Determine the (X, Y) coordinate at the center of the cell enclosing the given text.  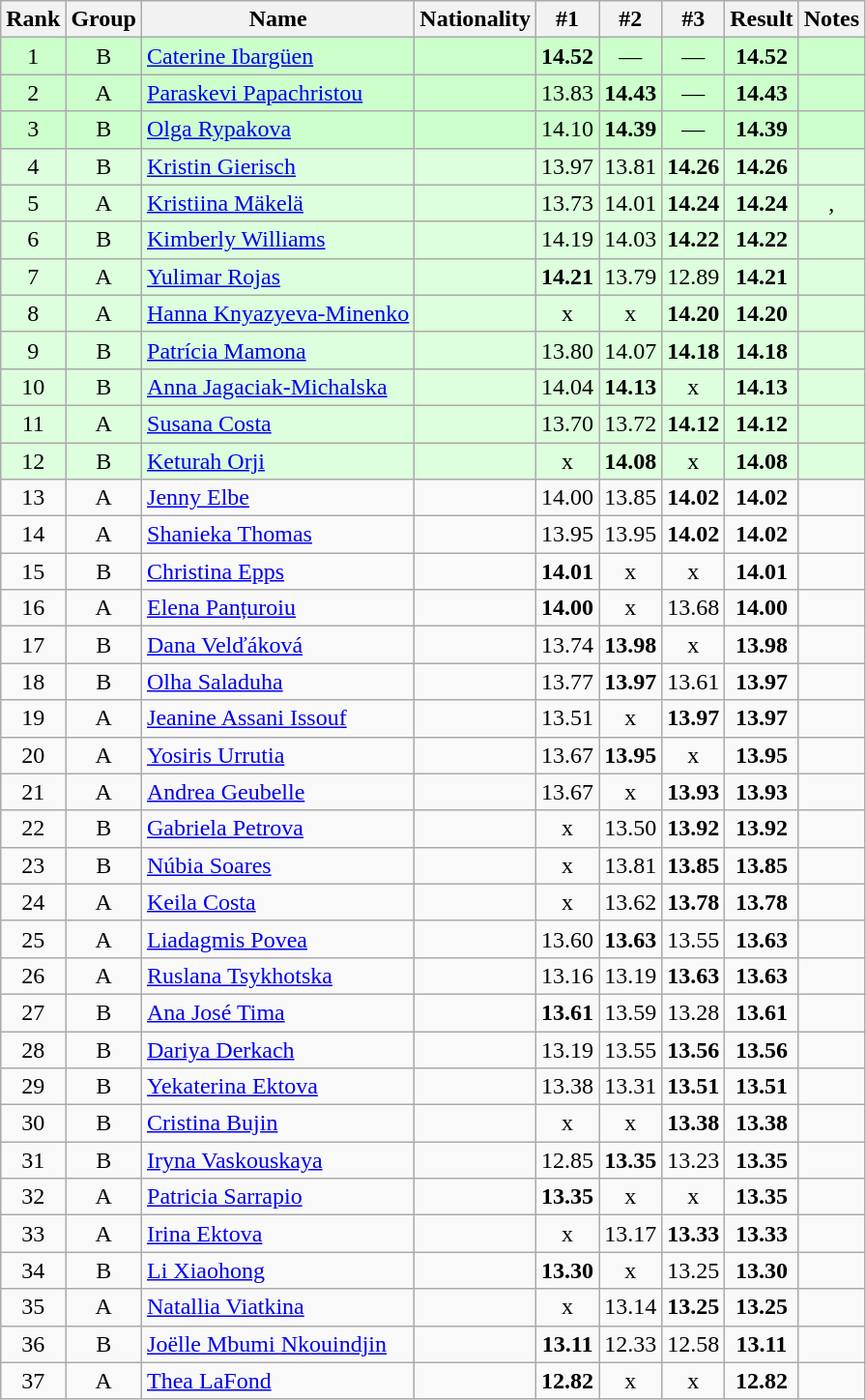
13.74 (568, 645)
20 (33, 755)
Notes (831, 19)
Christina Epps (278, 571)
16 (33, 608)
Jeanine Assani Issouf (278, 718)
Li Xiaohong (278, 1270)
14.07 (630, 350)
34 (33, 1270)
29 (33, 1087)
12.33 (630, 1344)
Irina Ektova (278, 1234)
2 (33, 93)
14.04 (568, 387)
32 (33, 1197)
15 (33, 571)
28 (33, 1049)
30 (33, 1123)
#2 (630, 19)
Yekaterina Ektova (278, 1087)
Jenny Elbe (278, 498)
31 (33, 1160)
33 (33, 1234)
Keturah Orji (278, 461)
#1 (568, 19)
23 (33, 865)
13.60 (568, 939)
Keila Costa (278, 902)
#3 (694, 19)
Elena Panțuroiu (278, 608)
Result (762, 19)
18 (33, 682)
Liadagmis Povea (278, 939)
12.89 (694, 277)
4 (33, 166)
13.23 (694, 1160)
Susana Costa (278, 423)
Ruslana Tsykhotska (278, 976)
Gabriela Petrova (278, 829)
12.85 (568, 1160)
12.58 (694, 1344)
17 (33, 645)
13.28 (694, 1012)
Hanna Knyazyeva-Minenko (278, 313)
Patricia Sarrapio (278, 1197)
Iryna Vaskouskaya (278, 1160)
14.19 (568, 240)
Cristina Bujin (278, 1123)
13.17 (630, 1234)
13.79 (630, 277)
13 (33, 498)
24 (33, 902)
Yosiris Urrutia (278, 755)
7 (33, 277)
3 (33, 130)
6 (33, 240)
Name (278, 19)
37 (33, 1381)
Núbia Soares (278, 865)
27 (33, 1012)
1 (33, 56)
12 (33, 461)
Shanieka Thomas (278, 535)
Paraskevi Papachristou (278, 93)
Rank (33, 19)
22 (33, 829)
13.68 (694, 608)
Kristin Gierisch (278, 166)
Group (104, 19)
13.70 (568, 423)
13.59 (630, 1012)
13.14 (630, 1307)
Andrea Geubelle (278, 792)
Yulimar Rojas (278, 277)
Anna Jagaciak-Michalska (278, 387)
13.83 (568, 93)
13.77 (568, 682)
8 (33, 313)
13.31 (630, 1087)
Kristiina Mäkelä (278, 203)
13.16 (568, 976)
13.80 (568, 350)
13.50 (630, 829)
Kimberly Williams (278, 240)
Caterine Ibargüen (278, 56)
Thea LaFond (278, 1381)
13.73 (568, 203)
Olga Rypakova (278, 130)
Nationality (476, 19)
Joëlle Mbumi Nkouindjin (278, 1344)
11 (33, 423)
, (831, 203)
35 (33, 1307)
Patrícia Mamona (278, 350)
13.62 (630, 902)
25 (33, 939)
36 (33, 1344)
10 (33, 387)
14.10 (568, 130)
26 (33, 976)
Dana Velďáková (278, 645)
13.72 (630, 423)
5 (33, 203)
Olha Saladuha (278, 682)
21 (33, 792)
9 (33, 350)
Dariya Derkach (278, 1049)
Ana José Tima (278, 1012)
Natallia Viatkina (278, 1307)
14.03 (630, 240)
19 (33, 718)
14 (33, 535)
